Find where the given text appears and provide that cell's center as (x, y) coordinate. 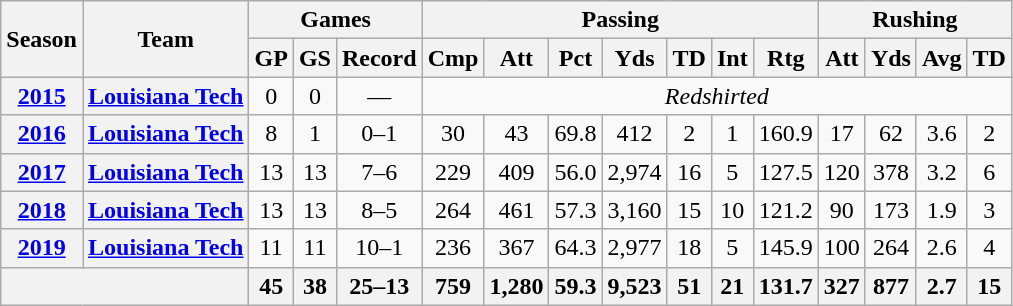
10–1 (379, 248)
877 (890, 286)
Record (379, 58)
2019 (42, 248)
10 (732, 210)
62 (890, 134)
2018 (42, 210)
Avg (942, 58)
378 (890, 172)
Games (336, 20)
Int (732, 58)
461 (516, 210)
3 (989, 210)
327 (842, 286)
120 (842, 172)
2.6 (942, 248)
90 (842, 210)
51 (689, 286)
173 (890, 210)
2,977 (634, 248)
21 (732, 286)
2015 (42, 96)
GP (271, 58)
1,280 (516, 286)
Rtg (786, 58)
3.6 (942, 134)
Rushing (914, 20)
43 (516, 134)
GS (314, 58)
6 (989, 172)
367 (516, 248)
409 (516, 172)
18 (689, 248)
Redshirted (716, 96)
Season (42, 39)
127.5 (786, 172)
Passing (620, 20)
45 (271, 286)
412 (634, 134)
38 (314, 286)
100 (842, 248)
8 (271, 134)
229 (453, 172)
7–6 (379, 172)
69.8 (576, 134)
57.3 (576, 210)
9,523 (634, 286)
160.9 (786, 134)
59.3 (576, 286)
16 (689, 172)
64.3 (576, 248)
Pct (576, 58)
3.2 (942, 172)
4 (989, 248)
3,160 (634, 210)
17 (842, 134)
— (379, 96)
0–1 (379, 134)
2017 (42, 172)
236 (453, 248)
1.9 (942, 210)
759 (453, 286)
2.7 (942, 286)
56.0 (576, 172)
30 (453, 134)
2016 (42, 134)
145.9 (786, 248)
2,974 (634, 172)
121.2 (786, 210)
Cmp (453, 58)
Team (165, 39)
8–5 (379, 210)
25–13 (379, 286)
131.7 (786, 286)
